Scan for the cell matching the given text and deliver its (X, Y) coordinate at center. 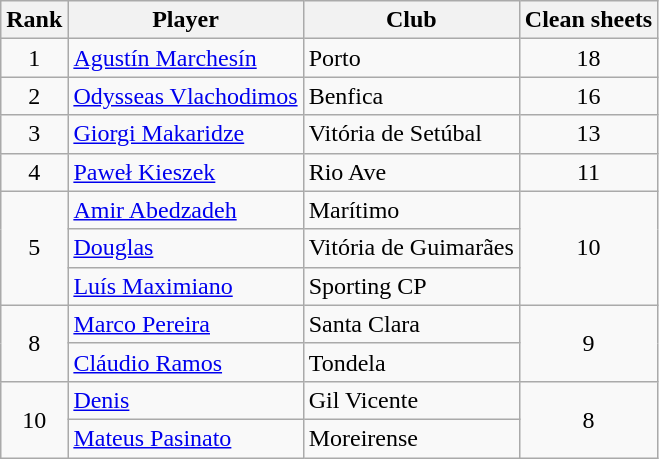
4 (34, 172)
Rio Ave (411, 172)
Marítimo (411, 210)
Marco Pereira (186, 324)
Sporting CP (411, 286)
Luís Maximiano (186, 286)
Moreirense (411, 438)
Gil Vicente (411, 400)
3 (34, 134)
16 (588, 96)
1 (34, 58)
13 (588, 134)
11 (588, 172)
Tondela (411, 362)
Rank (34, 20)
Vitória de Guimarães (411, 248)
Agustín Marchesín (186, 58)
Odysseas Vlachodimos (186, 96)
2 (34, 96)
Vitória de Setúbal (411, 134)
Clean sheets (588, 20)
Douglas (186, 248)
Cláudio Ramos (186, 362)
Santa Clara (411, 324)
Denis (186, 400)
9 (588, 343)
Benfica (411, 96)
Porto (411, 58)
Player (186, 20)
Mateus Pasinato (186, 438)
Giorgi Makaridze (186, 134)
5 (34, 248)
Paweł Kieszek (186, 172)
18 (588, 58)
Amir Abedzadeh (186, 210)
Club (411, 20)
